Output the [x, y] coordinate of the center of the cell containing the given text.  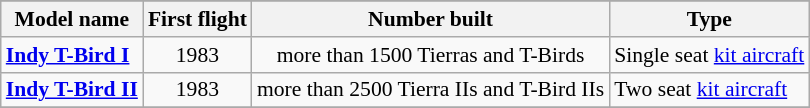
Type [709, 19]
more than 1500 Tierras and T-Birds [430, 55]
Indy T-Bird I [72, 55]
Model name [72, 19]
Number built [430, 19]
Two seat kit aircraft [709, 90]
more than 2500 Tierra IIs and T-Bird IIs [430, 90]
Single seat kit aircraft [709, 55]
Indy T-Bird II [72, 90]
First flight [198, 19]
